Detect which cell encompasses the target text, then output its (X, Y) center coordinate. 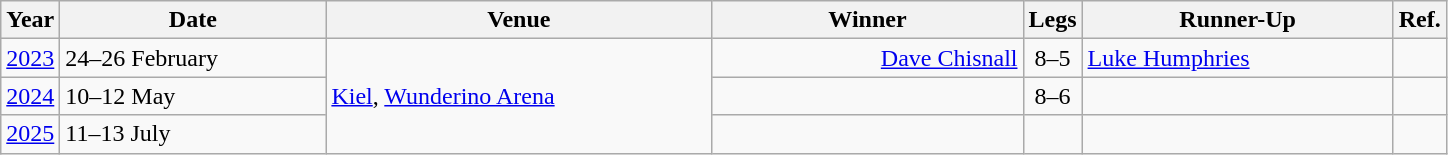
24–26 February (193, 58)
Kiel, Wunderino Arena (519, 96)
2023 (30, 58)
10–12 May (193, 96)
2025 (30, 134)
Venue (519, 20)
Ref. (1420, 20)
Date (193, 20)
11–13 July (193, 134)
Year (30, 20)
Dave Chisnall (868, 58)
Winner (868, 20)
Luke Humphries (1238, 58)
2024 (30, 96)
Legs (1052, 20)
8–5 (1052, 58)
Runner-Up (1238, 20)
8–6 (1052, 96)
